Search for the cell housing the specified text and yield its [x, y] center coordinate. 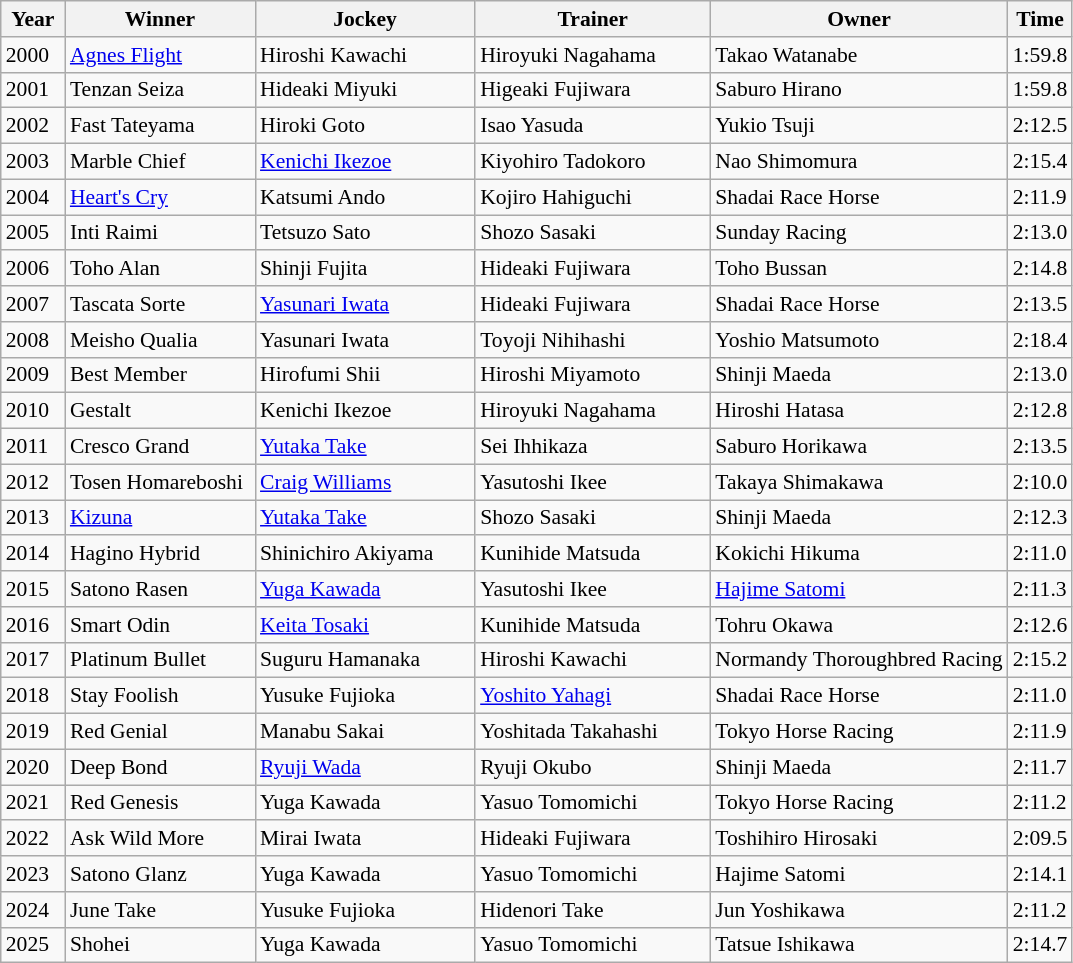
Ask Wild More [160, 839]
Platinum Bullet [160, 660]
2:12.8 [1040, 411]
Gestalt [160, 411]
Yoshito Yahagi [592, 696]
2013 [33, 518]
2014 [33, 554]
2012 [33, 482]
June Take [160, 910]
Red Genesis [160, 803]
Tascata Sorte [160, 304]
2021 [33, 803]
Tohru Okawa [858, 625]
Manabu Sakai [365, 732]
Kizuna [160, 518]
Suguru Hamanaka [365, 660]
Kokichi Hikuma [858, 554]
Normandy Thoroughbred Racing [858, 660]
2:11.7 [1040, 767]
Tetsuzo Sato [365, 233]
Saburo Horikawa [858, 447]
2005 [33, 233]
Best Member [160, 375]
Winner [160, 19]
Toshihiro Hirosaki [858, 839]
Toho Bussan [858, 269]
2016 [33, 625]
2025 [33, 945]
Satono Rasen [160, 589]
Smart Odin [160, 625]
Heart's Cry [160, 197]
Nao Shimomura [858, 162]
2001 [33, 90]
Tatsue Ishikawa [858, 945]
Ryuji Wada [365, 767]
2:15.4 [1040, 162]
Deep Bond [160, 767]
Red Genial [160, 732]
Shohei [160, 945]
2011 [33, 447]
Cresco Grand [160, 447]
2007 [33, 304]
Trainer [592, 19]
Tenzan Seiza [160, 90]
Shinichiro Akiyama [365, 554]
Time [1040, 19]
Satono Glanz [160, 874]
Agnes Flight [160, 55]
2002 [33, 126]
Yoshio Matsumoto [858, 340]
Katsumi Ando [365, 197]
Shinji Fujita [365, 269]
2:14.8 [1040, 269]
Sunday Racing [858, 233]
2020 [33, 767]
Hiroki Goto [365, 126]
2:12.5 [1040, 126]
Saburo Hirano [858, 90]
Isao Yasuda [592, 126]
Hideaki Miyuki [365, 90]
2003 [33, 162]
Mirai Iwata [365, 839]
Toho Alan [160, 269]
2:10.0 [1040, 482]
Higeaki Fujiwara [592, 90]
Takaya Shimakawa [858, 482]
2008 [33, 340]
2:12.3 [1040, 518]
Yoshitada Takahashi [592, 732]
2009 [33, 375]
Meisho Qualia [160, 340]
Toyoji Nihihashi [592, 340]
Takao Watanabe [858, 55]
2023 [33, 874]
Owner [858, 19]
2:09.5 [1040, 839]
2:14.7 [1040, 945]
2010 [33, 411]
2018 [33, 696]
2:11.3 [1040, 589]
Inti Raimi [160, 233]
2017 [33, 660]
2015 [33, 589]
Jun Yoshikawa [858, 910]
2019 [33, 732]
2006 [33, 269]
Keita Tosaki [365, 625]
Hiroshi Hatasa [858, 411]
Stay Foolish [160, 696]
Kiyohiro Tadokoro [592, 162]
2:15.2 [1040, 660]
2022 [33, 839]
Yukio Tsuji [858, 126]
Tosen Homareboshi [160, 482]
Jockey [365, 19]
Marble Chief [160, 162]
Craig Williams [365, 482]
Kojiro Hahiguchi [592, 197]
2024 [33, 910]
Hagino Hybrid [160, 554]
2:14.1 [1040, 874]
2:12.6 [1040, 625]
Hiroshi Miyamoto [592, 375]
Hirofumi Shii [365, 375]
2:18.4 [1040, 340]
2004 [33, 197]
Fast Tateyama [160, 126]
Year [33, 19]
Sei Ihhikaza [592, 447]
Ryuji Okubo [592, 767]
2000 [33, 55]
Hidenori Take [592, 910]
